Determine the [x, y] coordinate at the center of the cell enclosing the given text.  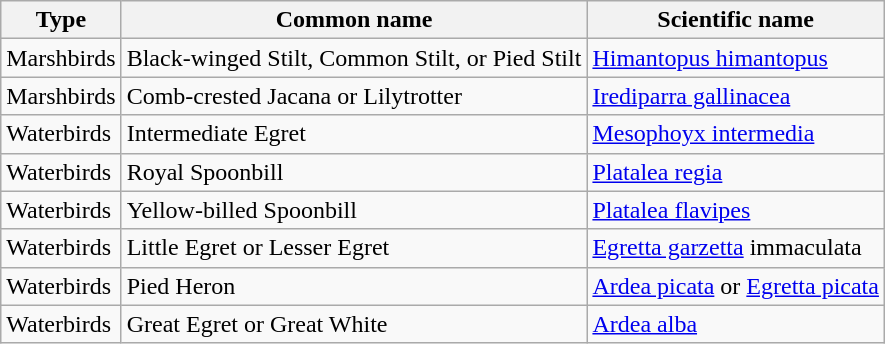
Royal Spoonbill [354, 172]
Intermediate Egret [354, 134]
Himantopus himantopus [736, 58]
Great Egret or Great White [354, 324]
Pied Heron [354, 286]
Black-winged Stilt, Common Stilt, or Pied Stilt [354, 58]
Ardea alba [736, 324]
Yellow-billed Spoonbill [354, 210]
Platalea regia [736, 172]
Little Egret or Lesser Egret [354, 248]
Irediparra gallinacea [736, 96]
Ardea picata or Egretta picata [736, 286]
Mesophoyx intermedia [736, 134]
Comb-crested Jacana or Lilytrotter [354, 96]
Type [61, 20]
Platalea flavipes [736, 210]
Common name [354, 20]
Scientific name [736, 20]
Egretta garzetta immaculata [736, 248]
